Output the [X, Y] coordinate of the center of the cell containing the given text.  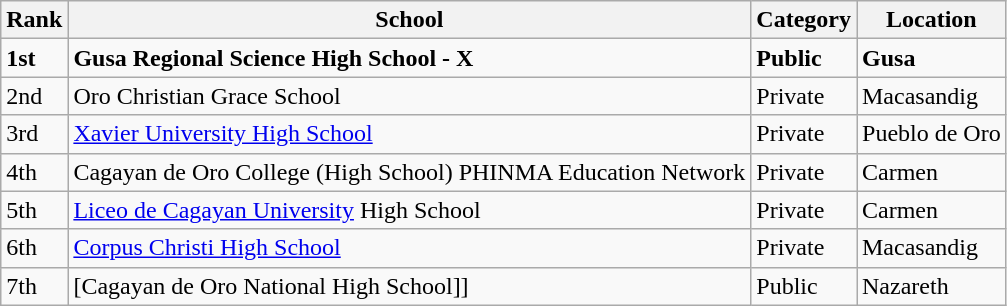
Pueblo de Oro [931, 134]
5th [34, 210]
4th [34, 172]
7th [34, 286]
2nd [34, 96]
Nazareth [931, 286]
Rank [34, 20]
Gusa [931, 58]
Location [931, 20]
Category [804, 20]
Cagayan de Oro College (High School) PHINMA Education Network [410, 172]
Liceo de Cagayan University High School [410, 210]
Xavier University High School [410, 134]
1st [34, 58]
Corpus Christi High School [410, 248]
School [410, 20]
[Cagayan de Oro National High School]] [410, 286]
6th [34, 248]
3rd [34, 134]
Oro Christian Grace School [410, 96]
Gusa Regional Science High School - X [410, 58]
